For the text-containing cell, return its midpoint in (X, Y) coordinate format. 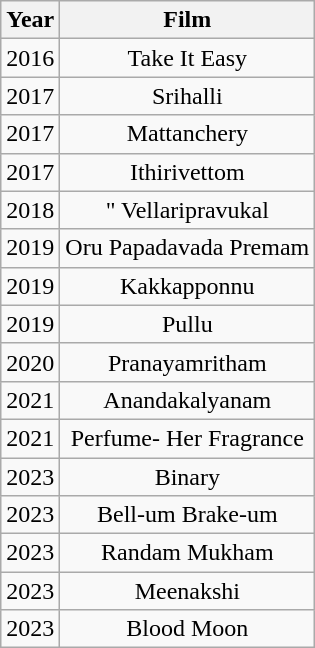
Perfume- Her Fragrance (188, 438)
Meenakshi (188, 591)
Randam Mukham (188, 553)
" Vellaripravukal (188, 210)
Pranayamritham (188, 362)
2020 (30, 362)
Srihalli (188, 96)
Kakkapponnu (188, 286)
Year (30, 20)
Bell-um Brake-um (188, 515)
Oru Papadavada Premam (188, 248)
Ithirivettom (188, 172)
Film (188, 20)
2016 (30, 58)
Anandakalyanam (188, 400)
Blood Moon (188, 629)
2018 (30, 210)
Take It Easy (188, 58)
Pullu (188, 324)
Mattanchery (188, 134)
Binary (188, 477)
